Find where the given text appears and provide that cell's center as [X, Y] coordinate. 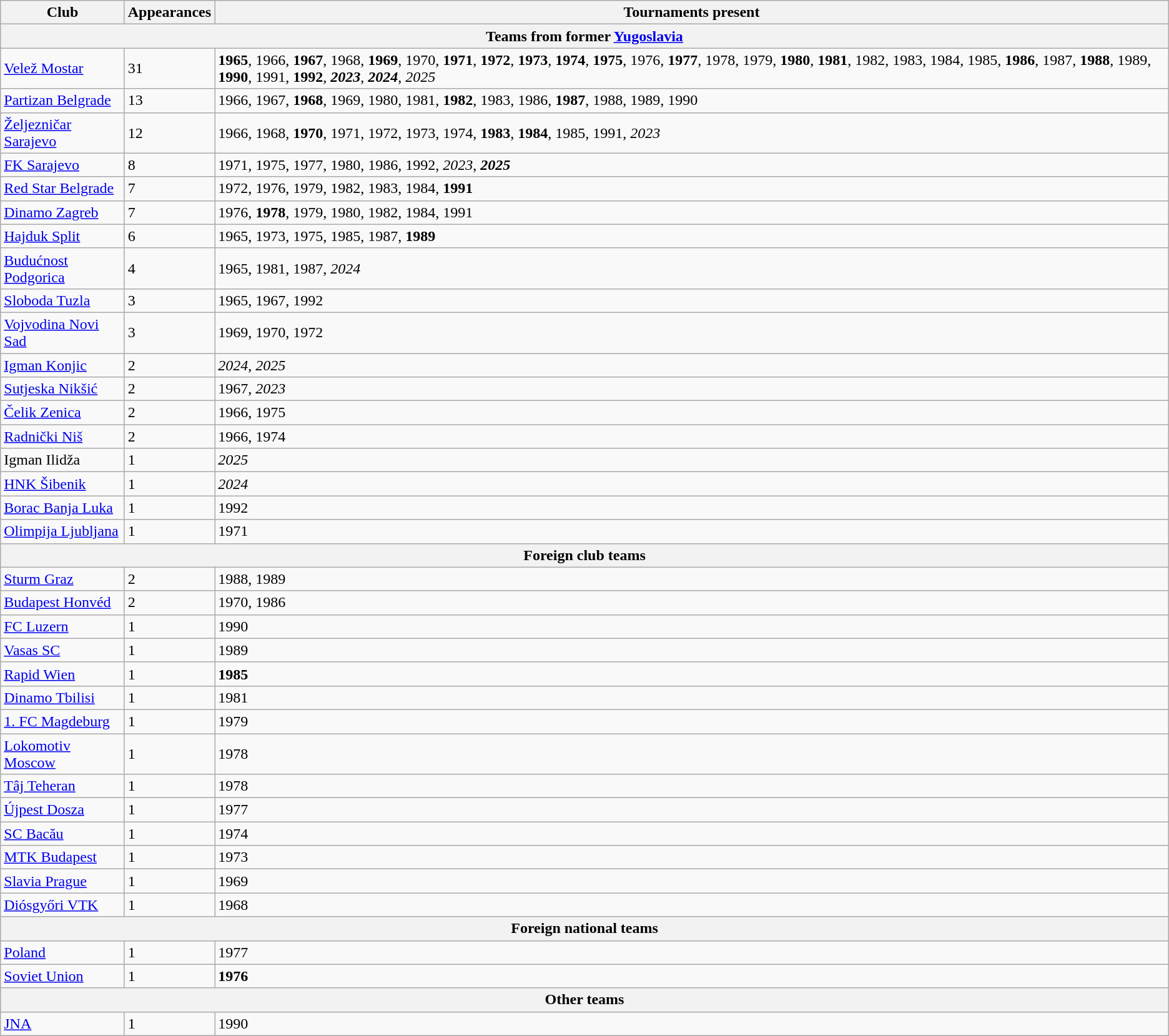
1969, 1970, 1972 [692, 332]
Hajduk Split [62, 236]
1966, 1974 [692, 437]
1965, 1967, 1992 [692, 300]
Budućnost Podgorica [62, 269]
Lokomotiv Moscow [62, 753]
1966, 1968, 1970, 1971, 1972, 1973, 1974, 1983, 1984, 1985, 1991, 2023 [692, 132]
2024, 2025 [692, 365]
1985 [692, 674]
1976, 1978, 1979, 1980, 1982, 1984, 1991 [692, 212]
1992 [692, 508]
SC Bacău [62, 834]
Other teams [584, 1000]
1973 [692, 857]
FK Sarajevo [62, 165]
Rapid Wien [62, 674]
1971, 1975, 1977, 1980, 1986, 1992, 2023, 2025 [692, 165]
1988, 1989 [692, 579]
Igman Ilidža [62, 460]
1968 [692, 905]
HNK Šibenik [62, 484]
Tâj Teheran [62, 786]
1965, 1973, 1975, 1985, 1987, 1989 [692, 236]
Dinamo Zagreb [62, 212]
Čelik Zenica [62, 413]
Igman Konjic [62, 365]
Diósgyőri VTK [62, 905]
1976 [692, 976]
Vojvodina Novi Sad [62, 332]
1972, 1976, 1979, 1982, 1983, 1984, 1991 [692, 189]
8 [169, 165]
Club [62, 12]
Slavia Prague [62, 881]
Appearances [169, 12]
Tournaments present [692, 12]
Željezničar Sarajevo [62, 132]
31 [169, 69]
Red Star Belgrade [62, 189]
6 [169, 236]
Borac Banja Luka [62, 508]
Budapest Honvéd [62, 603]
Soviet Union [62, 976]
12 [169, 132]
4 [169, 269]
JNA [62, 1024]
1981 [692, 698]
1966, 1967, 1968, 1969, 1980, 1981, 1982, 1983, 1986, 1987, 1988, 1989, 1990 [692, 101]
1966, 1975 [692, 413]
1989 [692, 650]
1967, 2023 [692, 389]
Olimpija Ljubljana [62, 531]
13 [169, 101]
Újpest Dosza [62, 810]
Radnički Niš [62, 437]
Foreign national teams [584, 929]
Velež Mostar [62, 69]
Sloboda Tuzla [62, 300]
1. FC Magdeburg [62, 721]
FC Luzern [62, 626]
2024 [692, 484]
1970, 1986 [692, 603]
2025 [692, 460]
1965, 1981, 1987, 2024 [692, 269]
Foreign club teams [584, 555]
Poland [62, 952]
Teams from former Yugoslavia [584, 36]
Partizan Belgrade [62, 101]
1971 [692, 531]
MTK Budapest [62, 857]
Dinamo Tbilisi [62, 698]
1969 [692, 881]
1979 [692, 721]
1974 [692, 834]
Vasas SC [62, 650]
Sutjeska Nikšić [62, 389]
Sturm Graz [62, 579]
